Determine the [x, y] coordinate at the center of the cell enclosing the given text.  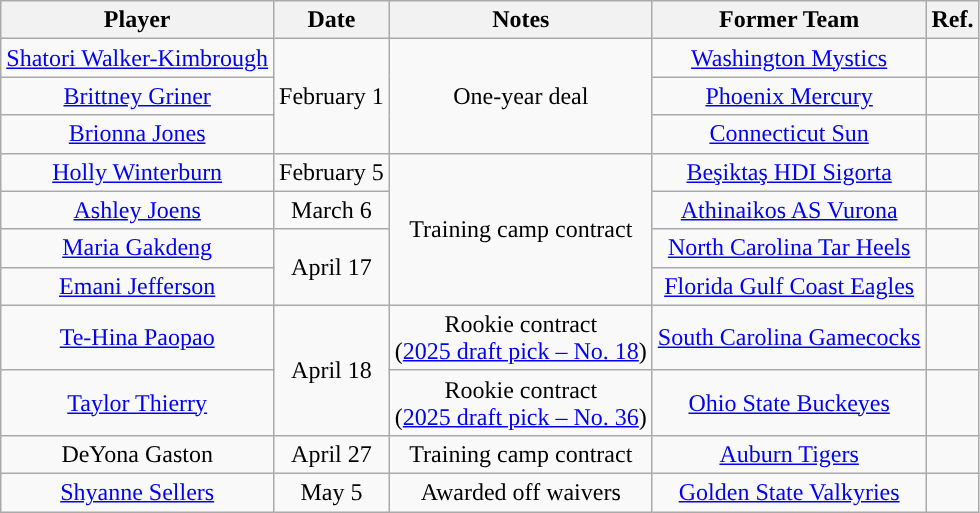
Date [332, 20]
April 18 [332, 370]
April 17 [332, 267]
Beşiktaş HDI Sigorta [789, 172]
February 1 [332, 96]
Auburn Tigers [789, 454]
Player [138, 20]
Emani Jefferson [138, 286]
Rookie contract(2025 draft pick – No. 18) [520, 338]
Golden State Valkyries [789, 492]
Maria Gakdeng [138, 248]
One-year deal [520, 96]
DeYona Gaston [138, 454]
Florida Gulf Coast Eagles [789, 286]
March 6 [332, 210]
February 5 [332, 172]
Shatori Walker-Kimbrough [138, 58]
Taylor Thierry [138, 402]
Washington Mystics [789, 58]
Athinaikos AS Vurona [789, 210]
Shyanne Sellers [138, 492]
North Carolina Tar Heels [789, 248]
April 27 [332, 454]
Brittney Griner [138, 96]
Te-Hina Paopao [138, 338]
Ohio State Buckeyes [789, 402]
Holly Winterburn [138, 172]
Ashley Joens [138, 210]
Connecticut Sun [789, 134]
Notes [520, 20]
Rookie contract(2025 draft pick – No. 36) [520, 402]
May 5 [332, 492]
South Carolina Gamecocks [789, 338]
Ref. [952, 20]
Awarded off waivers [520, 492]
Former Team [789, 20]
Phoenix Mercury [789, 96]
Brionna Jones [138, 134]
